Locate the cell with the specified text and output its [x, y] center coordinate. 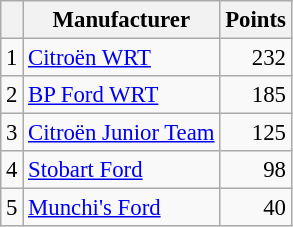
Munchi's Ford [122, 208]
98 [256, 170]
Citroën WRT [122, 58]
40 [256, 208]
Stobart Ford [122, 170]
Citroën Junior Team [122, 133]
BP Ford WRT [122, 95]
Points [256, 20]
232 [256, 58]
125 [256, 133]
Manufacturer [122, 20]
185 [256, 95]
4 [12, 170]
2 [12, 95]
1 [12, 58]
5 [12, 208]
3 [12, 133]
